Provide the [X, Y] coordinate of the cell's center where the given text is located.  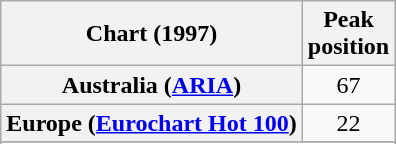
Europe (Eurochart Hot 100) [152, 123]
67 [348, 85]
Peakposition [348, 34]
22 [348, 123]
Chart (1997) [152, 34]
Australia (ARIA) [152, 85]
